Find where the given text appears and provide that cell's center as (X, Y) coordinate. 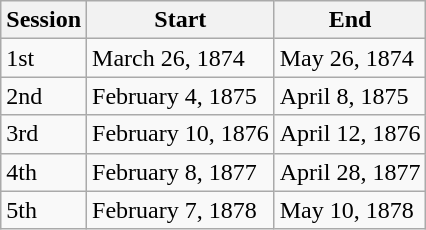
2nd (44, 96)
3rd (44, 134)
February 4, 1875 (181, 96)
February 10, 1876 (181, 134)
4th (44, 172)
April 12, 1876 (350, 134)
Session (44, 20)
April 8, 1875 (350, 96)
Start (181, 20)
May 26, 1874 (350, 58)
February 8, 1877 (181, 172)
May 10, 1878 (350, 210)
April 28, 1877 (350, 172)
February 7, 1878 (181, 210)
5th (44, 210)
End (350, 20)
March 26, 1874 (181, 58)
1st (44, 58)
